Extract the [x, y] coordinate from the center of the cell holding the provided text.  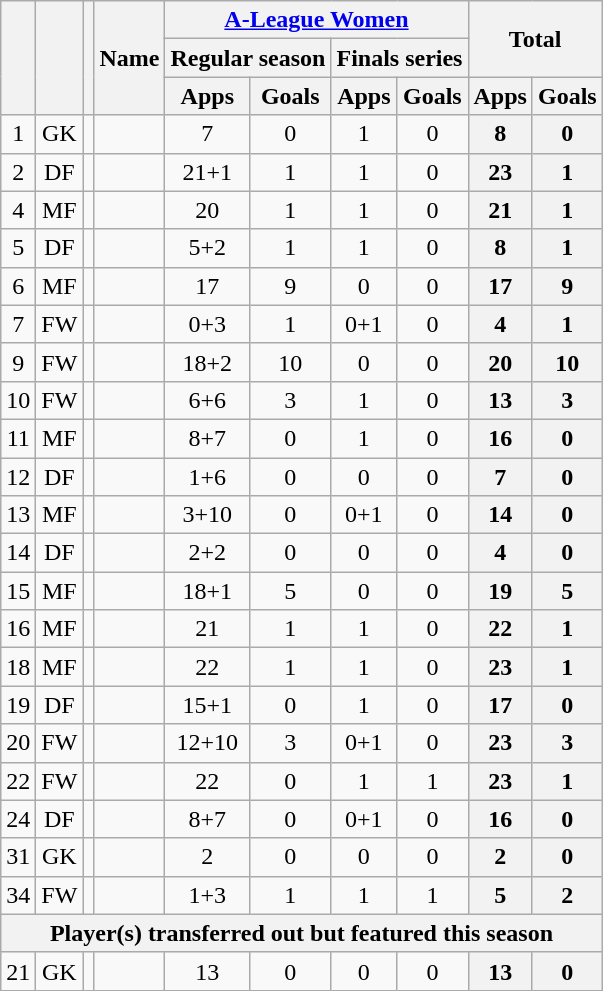
15+1 [208, 705]
Player(s) transferred out but featured this season [302, 933]
6 [18, 286]
1+6 [208, 477]
3+10 [208, 515]
11 [18, 438]
6+6 [208, 400]
Finals series [400, 58]
34 [18, 895]
15 [18, 591]
A-League Women [316, 20]
2+2 [208, 553]
Regular season [248, 58]
18+2 [208, 362]
5+2 [208, 248]
12 [18, 477]
Name [130, 58]
0+3 [208, 324]
18 [18, 667]
1+3 [208, 895]
Total [535, 39]
12+10 [208, 743]
18+1 [208, 591]
31 [18, 857]
21+1 [208, 172]
24 [18, 819]
